Output the [x, y] coordinate of the center of the cell containing the given text.  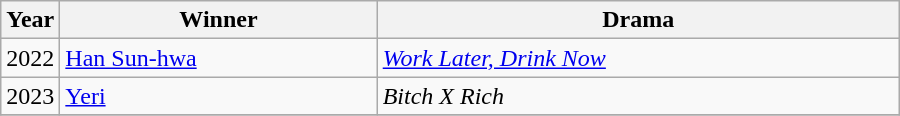
Han Sun-hwa [218, 58]
Winner [218, 20]
Yeri [218, 96]
Bitch X Rich [638, 96]
2022 [30, 58]
Year [30, 20]
Work Later, Drink Now [638, 58]
Drama [638, 20]
2023 [30, 96]
